Detect which cell encompasses the target text, then output its (x, y) center coordinate. 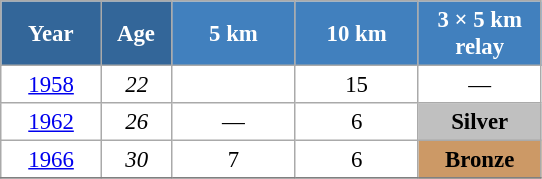
15 (356, 85)
1966 (52, 160)
Silver (480, 122)
Bronze (480, 160)
1958 (52, 85)
26 (136, 122)
10 km (356, 34)
30 (136, 160)
3 × 5 km relay (480, 34)
7 (234, 160)
5 km (234, 34)
22 (136, 85)
Year (52, 34)
Age (136, 34)
1962 (52, 122)
